Locate the cell with the specified text and output its (x, y) center coordinate. 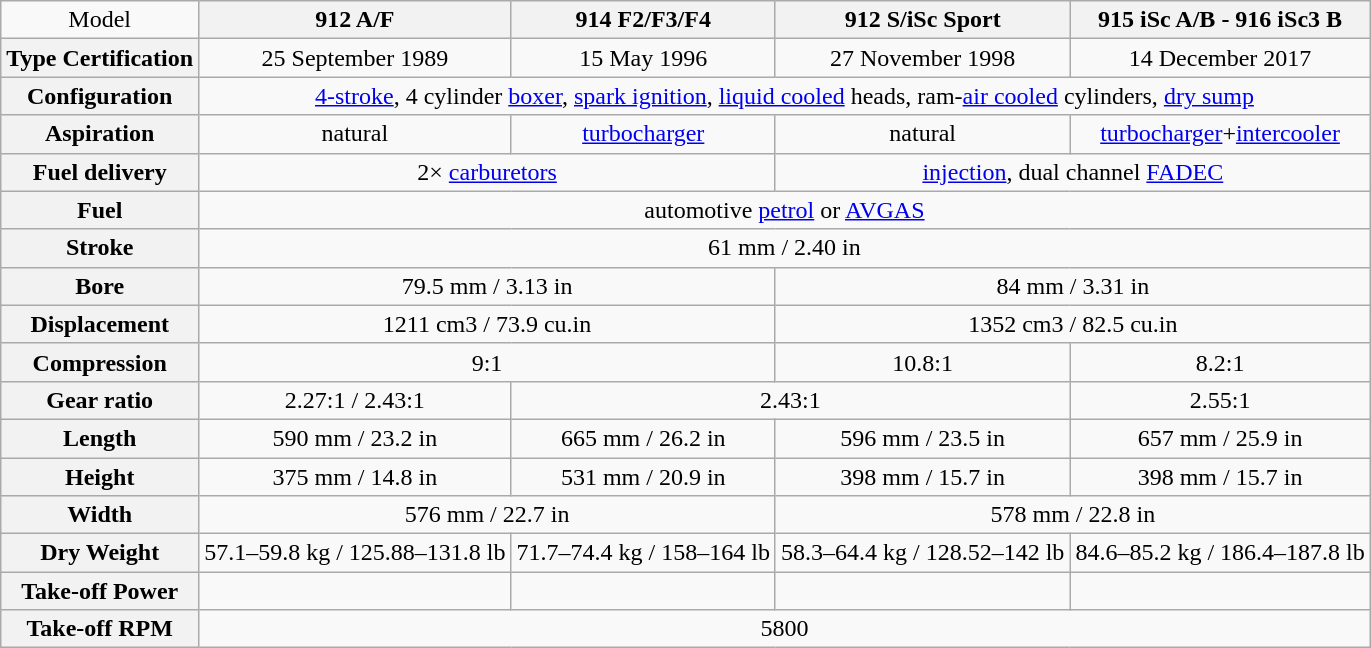
61 mm / 2.40 in (785, 248)
Type Certification (100, 58)
Aspiration (100, 134)
27 November 1998 (922, 58)
Compression (100, 362)
914 F2/F3/F4 (643, 20)
1352 cm3 / 82.5 cu.in (1072, 324)
25 September 1989 (355, 58)
2.43:1 (790, 400)
injection, dual channel FADEC (1072, 172)
Configuration (100, 96)
576 mm / 22.7 in (488, 515)
84.6⁠–⁠85.2 kg / 186.4⁠–⁠187.8 lb (1220, 553)
4-stroke, 4 cylinder boxer, spark ignition, liquid cooled heads, ram-air cooled cylinders, dry sump (785, 96)
596 mm / 23.5 in (922, 438)
665 mm / 26.2 in (643, 438)
71.7⁠–⁠74.4 kg / 158⁠–⁠164 lb (643, 553)
375 mm / 14.8 in (355, 477)
Length (100, 438)
915 iSc A/B - 916 iSc3 B (1220, 20)
15 May 1996 (643, 58)
2.55:1 (1220, 400)
Bore (100, 286)
Take-off Power (100, 591)
Take-off RPM (100, 629)
Width (100, 515)
657 mm / 25.9 in (1220, 438)
Stroke (100, 248)
2× carburetors (488, 172)
automotive petrol or AVGAS (785, 210)
turbocharger (643, 134)
Height (100, 477)
Dry Weight (100, 553)
14 December 2017 (1220, 58)
912 A/F (355, 20)
79.5 mm / 3.13 in (488, 286)
Gear ratio (100, 400)
Displacement (100, 324)
58.3⁠–⁠64.4 kg / 128.52⁠–⁠142 lb (922, 553)
578 mm / 22.8 in (1072, 515)
8.2:1 (1220, 362)
Fuel delivery (100, 172)
Fuel (100, 210)
9:1 (488, 362)
57.1⁠–⁠59.8 kg / 125.88⁠–⁠131.8 lb (355, 553)
912 S/iSc Sport (922, 20)
531 mm / 20.9 in (643, 477)
590 mm / 23.2 in (355, 438)
84 mm / 3.31 in (1072, 286)
Model (100, 20)
5800 (785, 629)
10.8:1 (922, 362)
2.27:1 / 2.43:1 (355, 400)
turbocharger+intercooler (1220, 134)
1211 cm3 / 73.9 cu.in (488, 324)
